Pinpoint the cell where the given text exists, returning its [x, y] midpoint coordinate. 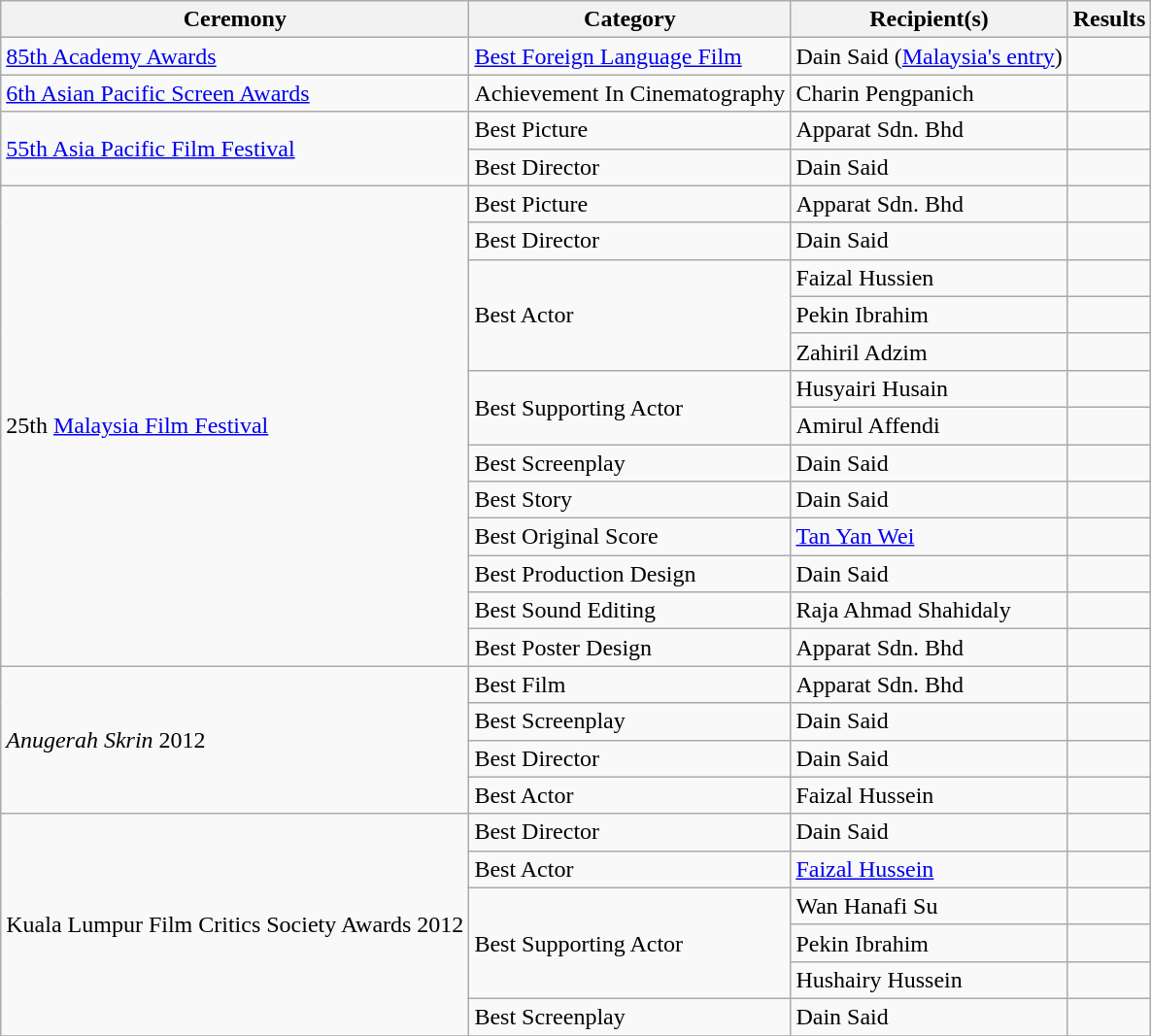
Category [629, 19]
Faizal Hussien [929, 278]
Best Sound Editing [629, 611]
Achievement In Cinematography [629, 93]
Wan Hanafi Su [929, 906]
Hushairy Hussein [929, 980]
Raja Ahmad Shahidaly [929, 611]
Results [1109, 19]
Recipient(s) [929, 19]
Ceremony [235, 19]
6th Asian Pacific Screen Awards [235, 93]
Best Original Score [629, 537]
55th Asia Pacific Film Festival [235, 149]
Best Film [629, 685]
Anugerah Skrin 2012 [235, 740]
Charin Pengpanich [929, 93]
25th Malaysia Film Festival [235, 425]
Kuala Lumpur Film Critics Society Awards 2012 [235, 924]
Zahiril Adzim [929, 351]
85th Academy Awards [235, 56]
Best Poster Design [629, 648]
Dain Said (Malaysia's entry) [929, 56]
Husyairi Husain [929, 388]
Best Production Design [629, 574]
Best Foreign Language Film [629, 56]
Best Story [629, 500]
Amirul Affendi [929, 425]
Tan Yan Wei [929, 537]
